Output the [x, y] coordinate of the center of the cell containing the given text.  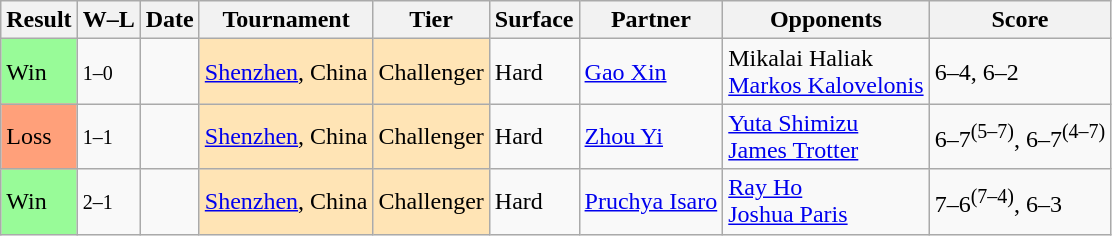
6–7(5–7), 6–7(4–7) [1020, 136]
1–0 [108, 72]
Loss [39, 136]
Result [39, 20]
Date [170, 20]
2–1 [108, 202]
W–L [108, 20]
6–4, 6–2 [1020, 72]
Tournament [286, 20]
7–6(7–4), 6–3 [1020, 202]
Opponents [826, 20]
Score [1020, 20]
Partner [651, 20]
Zhou Yi [651, 136]
1–1 [108, 136]
Gao Xin [651, 72]
Pruchya Isaro [651, 202]
Yuta Shimizu James Trotter [826, 136]
Mikalai Haliak Markos Kalovelonis [826, 72]
Surface [534, 20]
Ray Ho Joshua Paris [826, 202]
Tier [431, 20]
